Provide the (x, y) coordinate of the cell's center where the given text is located.  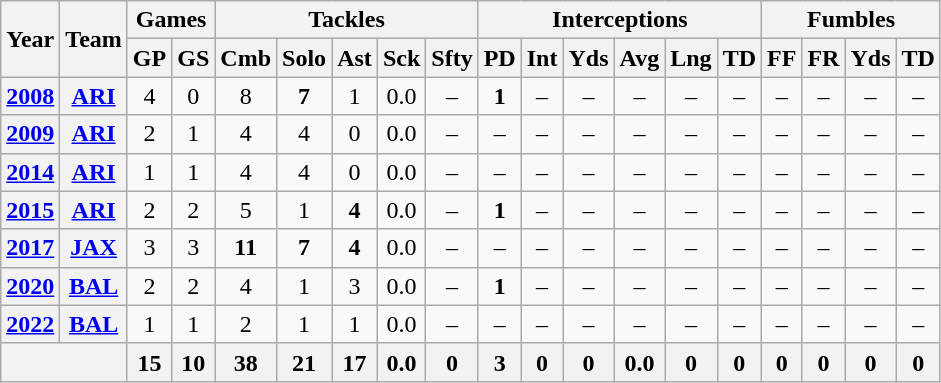
15 (149, 362)
Int (542, 58)
2014 (30, 172)
Games (170, 20)
FR (824, 58)
2008 (30, 96)
2020 (30, 286)
Tackles (346, 20)
Team (94, 39)
10 (194, 362)
PD (500, 58)
Sck (401, 58)
11 (246, 248)
5 (246, 210)
GS (194, 58)
Ast (355, 58)
21 (304, 362)
2015 (30, 210)
38 (246, 362)
2009 (30, 134)
Avg (640, 58)
FF (782, 58)
Fumbles (852, 20)
GP (149, 58)
2022 (30, 324)
Year (30, 39)
17 (355, 362)
8 (246, 96)
Solo (304, 58)
Sfty (452, 58)
Interceptions (620, 20)
Lng (691, 58)
2017 (30, 248)
Cmb (246, 58)
JAX (94, 248)
